For the text-containing cell, return its midpoint in (X, Y) coordinate format. 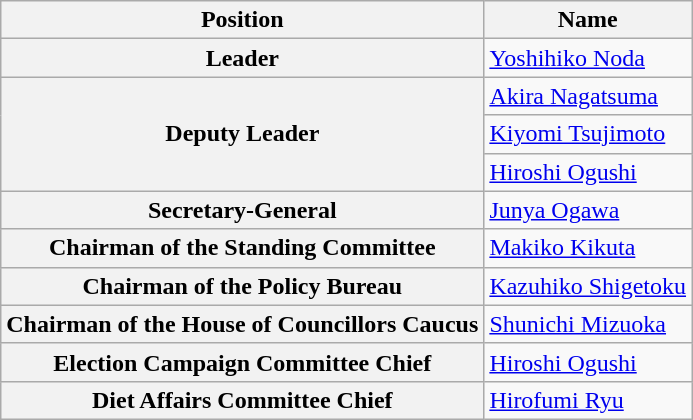
Junya Ogawa (588, 210)
Secretary-General (242, 210)
Deputy Leader (242, 134)
Position (242, 20)
Shunichi Mizuoka (588, 324)
Makiko Kikuta (588, 248)
Chairman of the House of Councillors Caucus (242, 324)
Hirofumi Ryu (588, 400)
Chairman of the Policy Bureau (242, 286)
Yoshihiko Noda (588, 58)
Chairman of the Standing Committee (242, 248)
Kiyomi Tsujimoto (588, 134)
Name (588, 20)
Leader (242, 58)
Akira Nagatsuma (588, 96)
Diet Affairs Committee Chief (242, 400)
Election Campaign Committee Chief (242, 362)
Kazuhiko Shigetoku (588, 286)
